Find where the given text appears and provide that cell's center as [X, Y] coordinate. 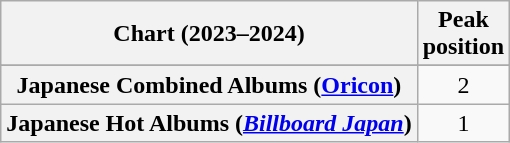
2 [463, 85]
Japanese Combined Albums (Oricon) [209, 85]
Peakposition [463, 34]
1 [463, 123]
Japanese Hot Albums (Billboard Japan) [209, 123]
Chart (2023–2024) [209, 34]
